Locate the cell with the specified text and output its [x, y] center coordinate. 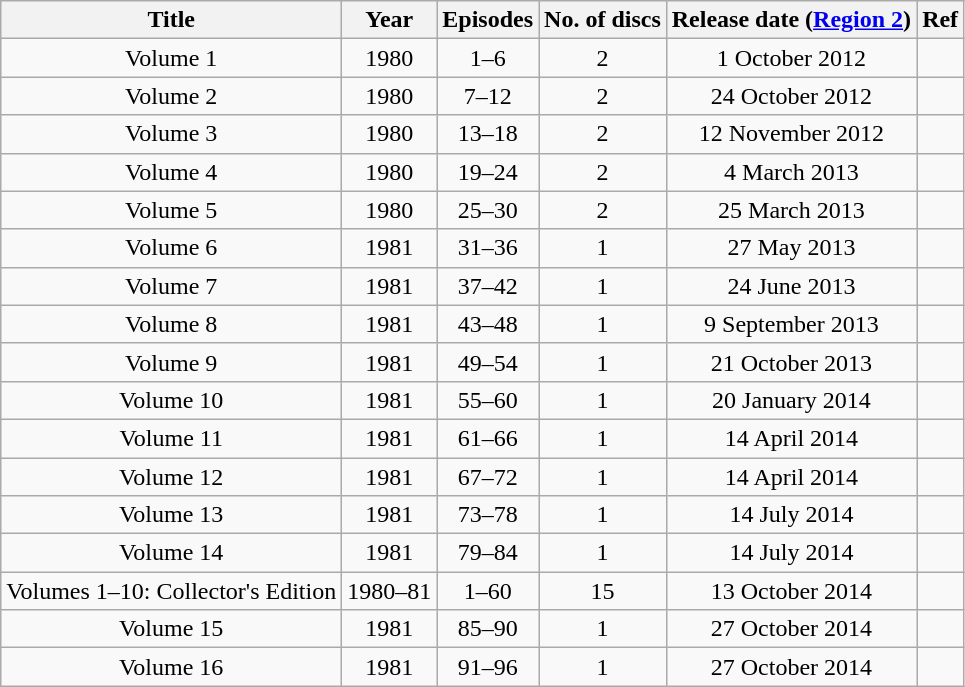
73–78 [488, 515]
37–42 [488, 286]
Volume 8 [172, 324]
Volume 12 [172, 477]
1–60 [488, 591]
Volume 14 [172, 553]
13–18 [488, 134]
Volume 10 [172, 400]
No. of discs [603, 20]
79–84 [488, 553]
24 October 2012 [791, 96]
Episodes [488, 20]
Title [172, 20]
1 October 2012 [791, 58]
15 [603, 591]
13 October 2014 [791, 591]
67–72 [488, 477]
91–96 [488, 667]
Volume 1 [172, 58]
Volume 5 [172, 210]
Volume 11 [172, 438]
21 October 2013 [791, 362]
4 March 2013 [791, 172]
85–90 [488, 629]
Volume 7 [172, 286]
25–30 [488, 210]
9 September 2013 [791, 324]
Ref [940, 20]
Release date (Region 2) [791, 20]
55–60 [488, 400]
61–66 [488, 438]
49–54 [488, 362]
31–36 [488, 248]
Volume 16 [172, 667]
19–24 [488, 172]
43–48 [488, 324]
Volume 2 [172, 96]
Volume 3 [172, 134]
Year [390, 20]
27 May 2013 [791, 248]
Volume 4 [172, 172]
Volume 15 [172, 629]
1–6 [488, 58]
20 January 2014 [791, 400]
Volumes 1–10: Collector's Edition [172, 591]
1980–81 [390, 591]
Volume 9 [172, 362]
12 November 2012 [791, 134]
Volume 6 [172, 248]
24 June 2013 [791, 286]
25 March 2013 [791, 210]
Volume 13 [172, 515]
7–12 [488, 96]
